Provide the [X, Y] coordinate of the cell's center where the given text is located.  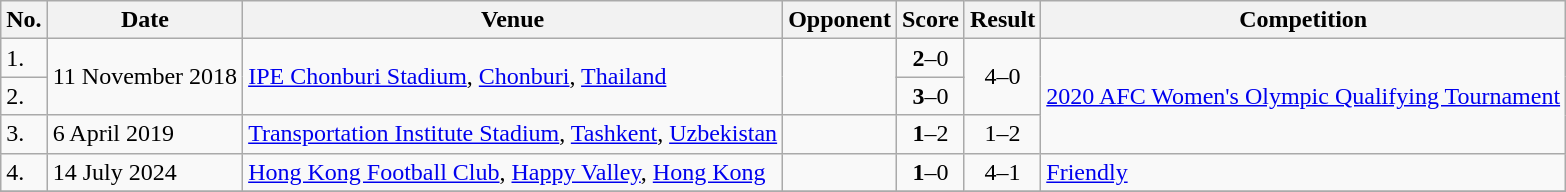
Transportation Institute Stadium, Tashkent, Uzbekistan [513, 134]
Opponent [840, 20]
11 November 2018 [144, 77]
2020 AFC Women's Olympic Qualifying Tournament [1304, 96]
Result [1002, 20]
14 July 2024 [144, 172]
2. [24, 96]
No. [24, 20]
1. [24, 58]
Hong Kong Football Club, Happy Valley, Hong Kong [513, 172]
Score [930, 20]
6 April 2019 [144, 134]
IPE Chonburi Stadium, Chonburi, Thailand [513, 77]
3. [24, 134]
Date [144, 20]
Venue [513, 20]
4–1 [1002, 172]
Friendly [1304, 172]
3–0 [930, 96]
4–0 [1002, 77]
1–0 [930, 172]
2–0 [930, 58]
4. [24, 172]
Competition [1304, 20]
